Scan for the cell matching the given text and deliver its [X, Y] coordinate at center. 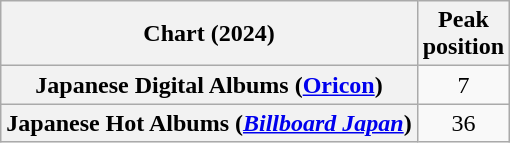
7 [463, 85]
Japanese Digital Albums (Oricon) [209, 85]
Japanese Hot Albums (Billboard Japan) [209, 123]
Chart (2024) [209, 34]
Peakposition [463, 34]
36 [463, 123]
